For the text-containing cell, return its midpoint in (X, Y) coordinate format. 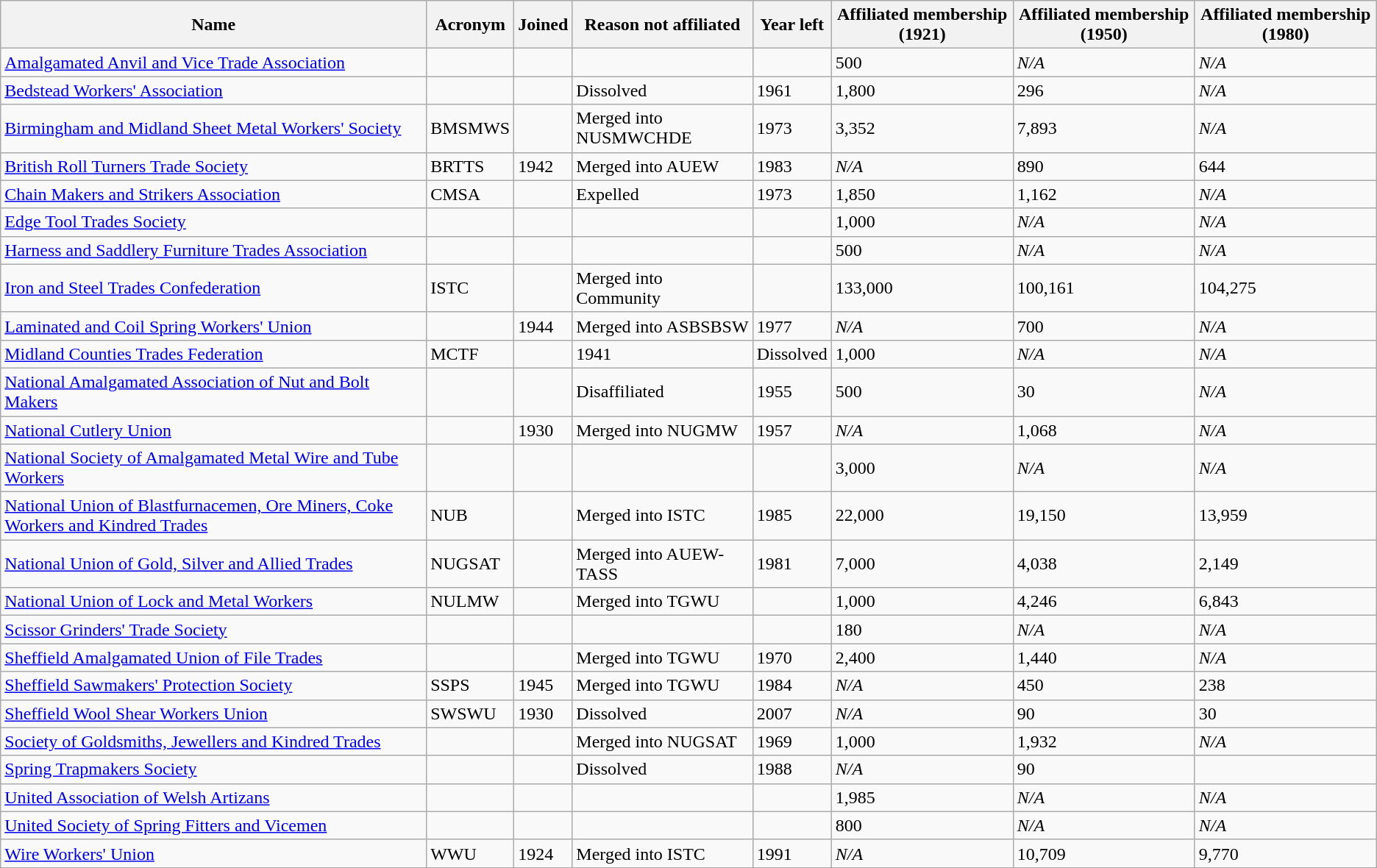
Birmingham and Midland Sheet Metal Workers' Society (213, 128)
Affiliated membership (1950) (1103, 25)
Name (213, 25)
1941 (662, 354)
BMSMWS (471, 128)
British Roll Turners Trade Society (213, 166)
296 (1103, 90)
Acronym (471, 25)
2,149 (1286, 563)
3,000 (922, 468)
Sheffield Wool Shear Workers Union (213, 714)
644 (1286, 166)
ISTC (471, 288)
1,800 (922, 90)
Scissor Grinders' Trade Society (213, 630)
19,150 (1103, 516)
Bedstead Workers' Association (213, 90)
1,440 (1103, 658)
1945 (543, 686)
800 (922, 825)
180 (922, 630)
MCTF (471, 354)
1961 (791, 90)
Merged into AUEW (662, 166)
Merged into AUEW-TASS (662, 563)
Midland Counties Trades Federation (213, 354)
Laminated and Coil Spring Workers' Union (213, 326)
Reason not affiliated (662, 25)
Merged into NUGSAT (662, 741)
1984 (791, 686)
1983 (791, 166)
Iron and Steel Trades Confederation (213, 288)
NUB (471, 516)
1955 (791, 391)
National Union of Lock and Metal Workers (213, 602)
1924 (543, 853)
Expelled (662, 194)
Sheffield Amalgamated Union of File Trades (213, 658)
CMSA (471, 194)
1942 (543, 166)
Merged into NUGMW (662, 430)
9,770 (1286, 853)
Merged into NUSMWCHDE (662, 128)
Spring Trapmakers Society (213, 769)
6,843 (1286, 602)
Chain Makers and Strikers Association (213, 194)
1,068 (1103, 430)
SWSWU (471, 714)
National Union of Blastfurnacemen, Ore Miners, Coke Workers and Kindred Trades (213, 516)
National Union of Gold, Silver and Allied Trades (213, 563)
Year left (791, 25)
Harness and Saddlery Furniture Trades Association (213, 250)
Joined (543, 25)
1,932 (1103, 741)
Amalgamated Anvil and Vice Trade Association (213, 63)
BRTTS (471, 166)
National Society of Amalgamated Metal Wire and Tube Workers (213, 468)
1970 (791, 658)
Disaffiliated (662, 391)
7,000 (922, 563)
Affiliated membership (1980) (1286, 25)
NULMW (471, 602)
Edge Tool Trades Society (213, 222)
2007 (791, 714)
1981 (791, 563)
1991 (791, 853)
Affiliated membership (1921) (922, 25)
4,038 (1103, 563)
Society of Goldsmiths, Jewellers and Kindred Trades (213, 741)
890 (1103, 166)
2,400 (922, 658)
1,162 (1103, 194)
700 (1103, 326)
1,850 (922, 194)
133,000 (922, 288)
WWU (471, 853)
1985 (791, 516)
National Cutlery Union (213, 430)
104,275 (1286, 288)
13,959 (1286, 516)
SSPS (471, 686)
Merged into ASBSBSW (662, 326)
1,985 (922, 797)
Sheffield Sawmakers' Protection Society (213, 686)
1988 (791, 769)
238 (1286, 686)
1957 (791, 430)
National Amalgamated Association of Nut and Bolt Makers (213, 391)
4,246 (1103, 602)
Wire Workers' Union (213, 853)
7,893 (1103, 128)
100,161 (1103, 288)
United Association of Welsh Artizans (213, 797)
Merged into Community (662, 288)
1944 (543, 326)
United Society of Spring Fitters and Vicemen (213, 825)
1977 (791, 326)
1969 (791, 741)
22,000 (922, 516)
10,709 (1103, 853)
NUGSAT (471, 563)
3,352 (922, 128)
450 (1103, 686)
